Identify which cell holds the provided text, then report its [X, Y] central coordinate. 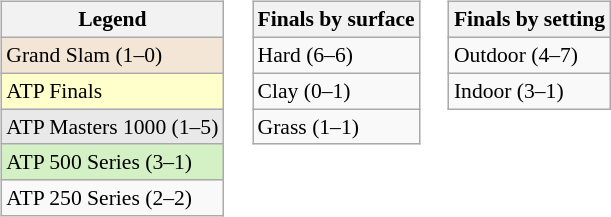
ATP Masters 1000 (1–5) [112, 127]
Indoor (3–1) [530, 91]
Outdoor (4–7) [530, 55]
Legend [112, 20]
Finals by surface [336, 20]
ATP 500 Series (3–1) [112, 162]
ATP 250 Series (2–2) [112, 198]
Grand Slam (1–0) [112, 55]
Finals by setting [530, 20]
Hard (6–6) [336, 55]
Grass (1–1) [336, 127]
ATP Finals [112, 91]
Clay (0–1) [336, 91]
